Locate the cell with the specified text and output its (x, y) center coordinate. 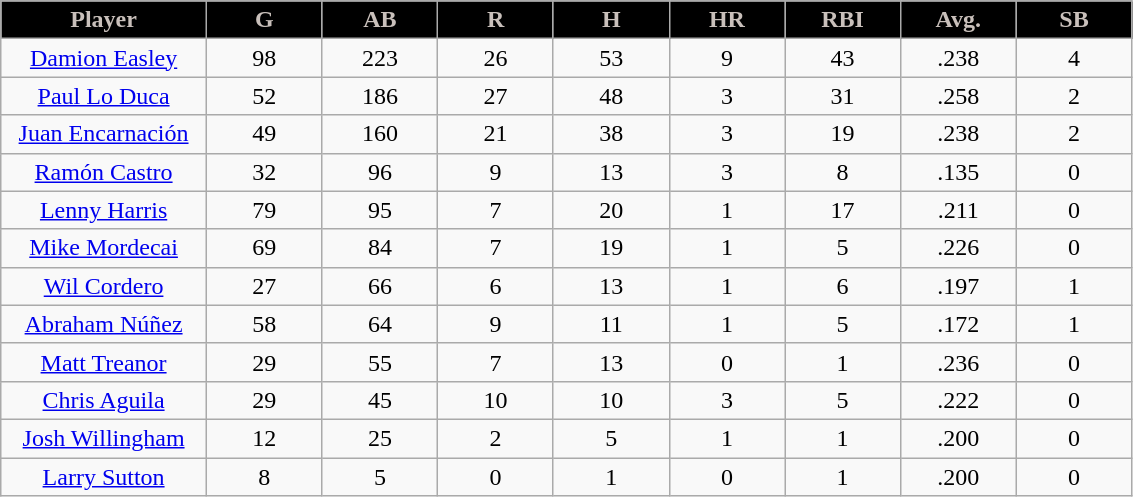
Abraham Núñez (104, 324)
.226 (958, 248)
79 (264, 210)
Mike Mordecai (104, 248)
84 (380, 248)
11 (611, 324)
Josh Willingham (104, 438)
31 (843, 96)
Paul Lo Duca (104, 96)
Juan Encarnación (104, 134)
AB (380, 20)
.211 (958, 210)
98 (264, 58)
69 (264, 248)
26 (496, 58)
49 (264, 134)
38 (611, 134)
.222 (958, 400)
52 (264, 96)
96 (380, 172)
45 (380, 400)
160 (380, 134)
21 (496, 134)
Lenny Harris (104, 210)
RBI (843, 20)
Wil Cordero (104, 286)
SB (1074, 20)
.236 (958, 362)
55 (380, 362)
58 (264, 324)
Ramón Castro (104, 172)
186 (380, 96)
H (611, 20)
12 (264, 438)
48 (611, 96)
53 (611, 58)
25 (380, 438)
Chris Aguila (104, 400)
95 (380, 210)
43 (843, 58)
.135 (958, 172)
.197 (958, 286)
Avg. (958, 20)
66 (380, 286)
G (264, 20)
32 (264, 172)
17 (843, 210)
4 (1074, 58)
Player (104, 20)
223 (380, 58)
20 (611, 210)
.172 (958, 324)
HR (727, 20)
R (496, 20)
Matt Treanor (104, 362)
Larry Sutton (104, 477)
Damion Easley (104, 58)
.258 (958, 96)
64 (380, 324)
